Extract the (x, y) coordinate from the center of the cell holding the provided text.  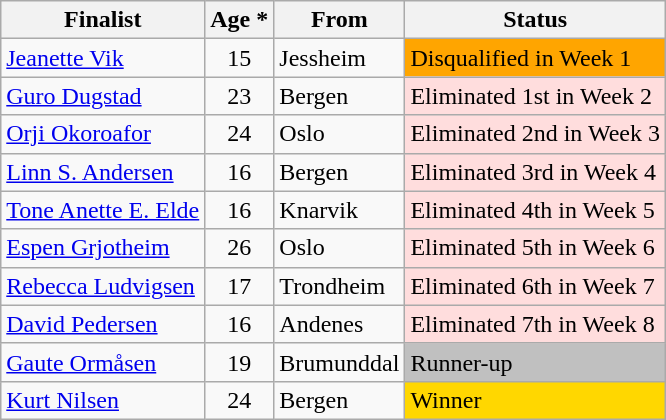
Rebecca Ludvigsen (103, 286)
Tone Anette E. Elde (103, 210)
Trondheim (340, 286)
26 (240, 248)
Guro Dugstad (103, 96)
Age * (240, 20)
Eliminated 4th in Week 5 (536, 210)
15 (240, 58)
Jessheim (340, 58)
Finalist (103, 20)
Brumunddal (340, 362)
Winner (536, 400)
19 (240, 362)
Eliminated 5th in Week 6 (536, 248)
From (340, 20)
Disqualified in Week 1 (536, 58)
Eliminated 2nd in Week 3 (536, 134)
Eliminated 3rd in Week 4 (536, 172)
17 (240, 286)
Knarvik (340, 210)
Runner-up (536, 362)
Status (536, 20)
23 (240, 96)
Eliminated 7th in Week 8 (536, 324)
Kurt Nilsen (103, 400)
David Pedersen (103, 324)
Eliminated 6th in Week 7 (536, 286)
Jeanette Vik (103, 58)
Orji Okoroafor (103, 134)
Espen Grjotheim (103, 248)
Eliminated 1st in Week 2 (536, 96)
Gaute Ormåsen (103, 362)
Andenes (340, 324)
Linn S. Andersen (103, 172)
